Provide the [X, Y] coordinate of the cell's center where the given text is located.  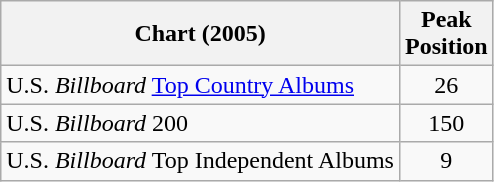
U.S. Billboard Top Independent Albums [200, 161]
U.S. Billboard 200 [200, 123]
150 [446, 123]
9 [446, 161]
PeakPosition [446, 34]
26 [446, 85]
U.S. Billboard Top Country Albums [200, 85]
Chart (2005) [200, 34]
